From the cell containing the given text, extract its center point as [X, Y] coordinate. 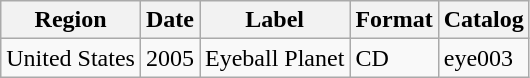
CD [394, 58]
Label [275, 20]
Date [170, 20]
Region [71, 20]
Format [394, 20]
eye003 [484, 58]
Eyeball Planet [275, 58]
United States [71, 58]
Catalog [484, 20]
2005 [170, 58]
